For the text-containing cell, return its midpoint in (X, Y) coordinate format. 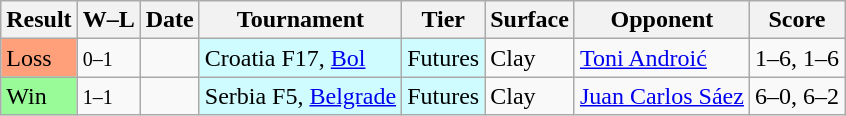
Serbia F5, Belgrade (300, 96)
Tournament (300, 20)
1–1 (108, 96)
Score (796, 20)
Loss (39, 58)
Opponent (662, 20)
Result (39, 20)
Date (170, 20)
Win (39, 96)
Toni Androić (662, 58)
Juan Carlos Sáez (662, 96)
Tier (444, 20)
Surface (530, 20)
W–L (108, 20)
0–1 (108, 58)
1–6, 1–6 (796, 58)
Croatia F17, Bol (300, 58)
6–0, 6–2 (796, 96)
